Provide the [x, y] coordinate of the cell's center where the given text is located.  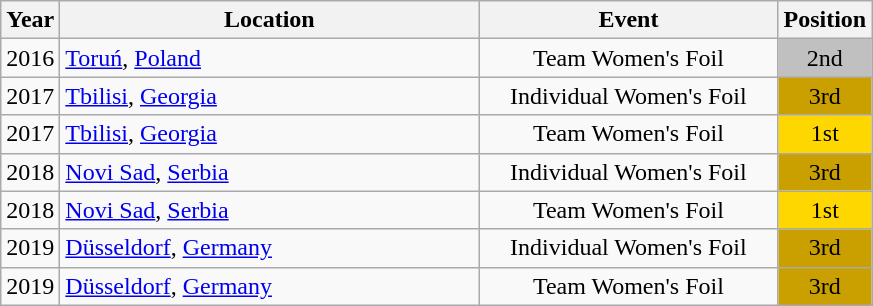
Event [628, 20]
2nd [825, 58]
Position [825, 20]
Year [30, 20]
Location [270, 20]
Toruń, Poland [270, 58]
2016 [30, 58]
